Return (x, y) of the center of cell containing provided text 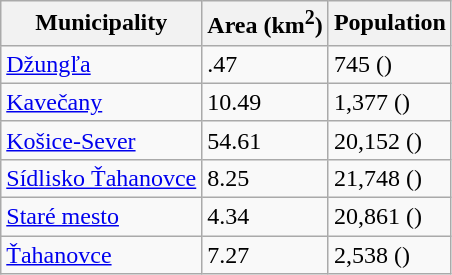
Sídlisko Ťahanovce (102, 178)
Košice-Sever (102, 140)
7.27 (266, 255)
2,538 () (390, 255)
8.25 (266, 178)
Area (km2) (266, 24)
Population (390, 24)
1,377 () (390, 102)
54.61 (266, 140)
4.34 (266, 217)
Staré mesto (102, 217)
.47 (266, 64)
20,152 () (390, 140)
Municipality (102, 24)
21,748 () (390, 178)
10.49 (266, 102)
745 () (390, 64)
Kavečany (102, 102)
Ťahanovce (102, 255)
Džungľa (102, 64)
20,861 () (390, 217)
